For the text-containing cell, return its midpoint in [x, y] coordinate format. 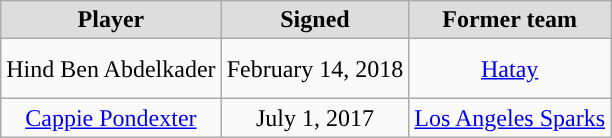
Hind Ben Abdelkader [111, 69]
February 14, 2018 [315, 69]
Signed [315, 20]
Cappie Pondexter [111, 118]
Player [111, 20]
Los Angeles Sparks [510, 118]
July 1, 2017 [315, 118]
Former team [510, 20]
Hatay [510, 69]
